Extract the (X, Y) coordinate from the center of the cell holding the provided text.  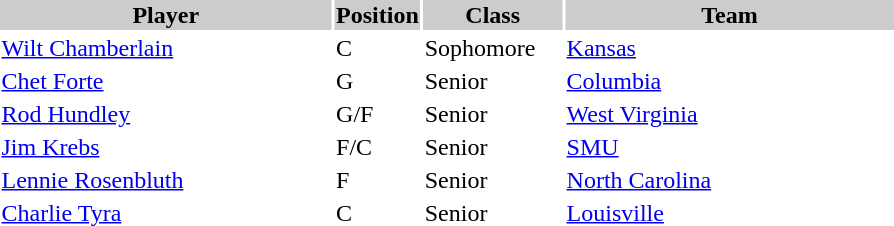
Columbia (730, 81)
North Carolina (730, 180)
Jim Krebs (166, 147)
F/C (378, 147)
Team (730, 15)
West Virginia (730, 114)
Player (166, 15)
C (378, 48)
G/F (378, 114)
SMU (730, 147)
Rod Hundley (166, 114)
Lennie Rosenbluth (166, 180)
Wilt Chamberlain (166, 48)
Position (378, 15)
Chet Forte (166, 81)
Sophomore (492, 48)
Kansas (730, 48)
Class (492, 15)
G (378, 81)
F (378, 180)
